Capture the cell that displays the provided text and extract its (X, Y) central coordinate. 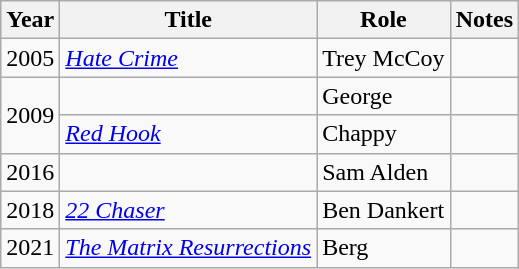
Title (188, 20)
Role (384, 20)
2018 (30, 210)
Hate Crime (188, 58)
Notes (484, 20)
Ben Dankert (384, 210)
Red Hook (188, 134)
Trey McCoy (384, 58)
Chappy (384, 134)
2021 (30, 248)
Year (30, 20)
George (384, 96)
2016 (30, 172)
2005 (30, 58)
The Matrix Resurrections (188, 248)
Berg (384, 248)
22 Chaser (188, 210)
2009 (30, 115)
Sam Alden (384, 172)
